Detect which cell encompasses the target text, then output its [x, y] center coordinate. 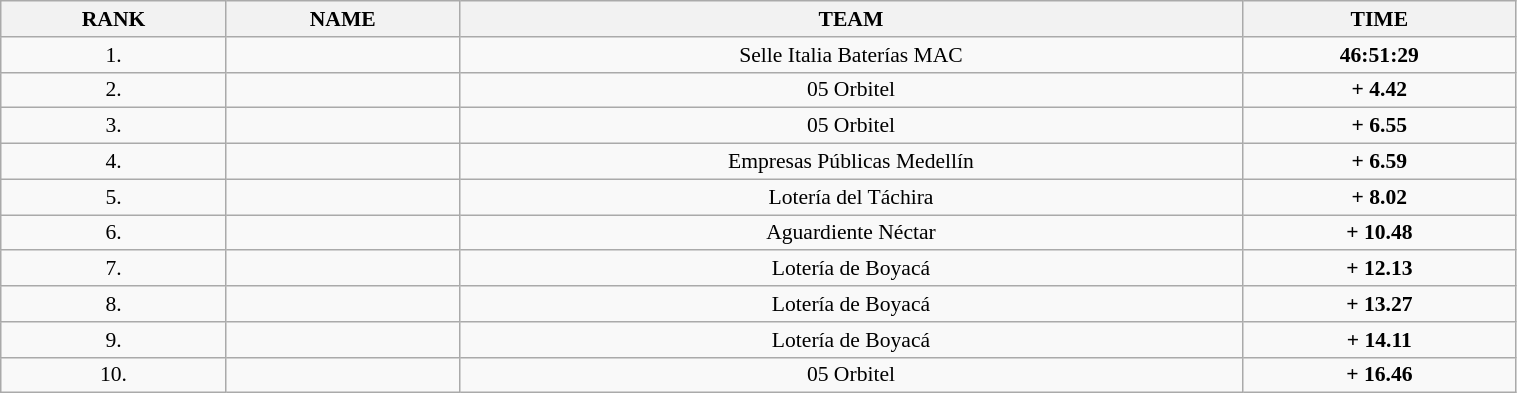
+ 13.27 [1380, 304]
NAME [342, 19]
3. [114, 126]
6. [114, 233]
+ 10.48 [1380, 233]
+ 16.46 [1380, 375]
+ 4.42 [1380, 90]
Selle Italia Baterías MAC [850, 55]
+ 12.13 [1380, 269]
8. [114, 304]
+ 14.11 [1380, 340]
+ 6.55 [1380, 126]
+ 6.59 [1380, 162]
7. [114, 269]
1. [114, 55]
2. [114, 90]
TIME [1380, 19]
5. [114, 197]
Lotería del Táchira [850, 197]
RANK [114, 19]
9. [114, 340]
46:51:29 [1380, 55]
Empresas Públicas Medellín [850, 162]
4. [114, 162]
+ 8.02 [1380, 197]
Aguardiente Néctar [850, 233]
10. [114, 375]
TEAM [850, 19]
